Search for the cell housing the specified text and yield its [x, y] center coordinate. 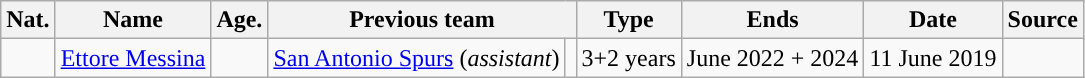
11 June 2019 [933, 58]
Date [933, 20]
Ettore Messina [133, 58]
Previous team [422, 20]
Nat. [28, 20]
Ends [772, 20]
San Antonio Spurs (assistant) [416, 58]
Source [1042, 20]
Type [628, 20]
Name [133, 20]
3+2 years [628, 58]
Age. [240, 20]
June 2022 + 2024 [772, 58]
